Return the (x, y) coordinate for the center point of the cell that contains the specified text.  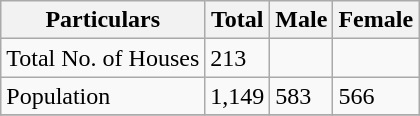
213 (238, 58)
Total No. of Houses (103, 58)
Total (238, 20)
Female (376, 20)
Particulars (103, 20)
583 (302, 96)
Male (302, 20)
1,149 (238, 96)
Population (103, 96)
566 (376, 96)
